Return [X, Y] of the center of cell containing provided text 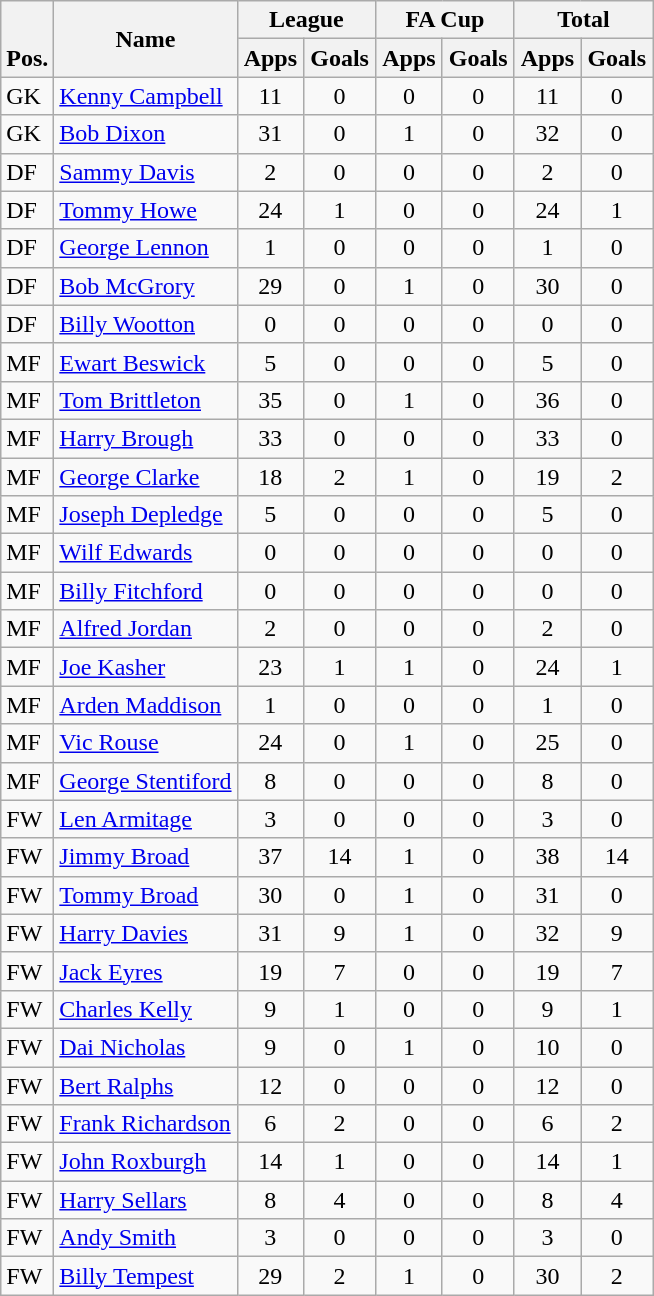
Total [584, 20]
FA Cup [446, 20]
Kenny Campbell [146, 96]
Alfred Jordan [146, 629]
Frank Richardson [146, 1124]
Tom Brittleton [146, 400]
Jimmy Broad [146, 857]
George Stentiford [146, 781]
Bert Ralphs [146, 1085]
23 [270, 667]
George Lennon [146, 248]
25 [548, 743]
Bob Dixon [146, 134]
Harry Brough [146, 438]
Tommy Broad [146, 895]
John Roxburgh [146, 1162]
Len Armitage [146, 819]
Bob McGrory [146, 286]
Joseph Depledge [146, 515]
18 [270, 477]
Jack Eyres [146, 971]
Name [146, 39]
League [306, 20]
Wilf Edwards [146, 553]
Sammy Davis [146, 172]
Harry Davies [146, 933]
10 [548, 1047]
Billy Fitchford [146, 591]
35 [270, 400]
Vic Rouse [146, 743]
38 [548, 857]
Pos. [28, 39]
Joe Kasher [146, 667]
Harry Sellars [146, 1200]
Ewart Beswick [146, 362]
36 [548, 400]
Andy Smith [146, 1238]
Tommy Howe [146, 210]
Dai Nicholas [146, 1047]
Arden Maddison [146, 705]
37 [270, 857]
Billy Wootton [146, 324]
George Clarke [146, 477]
Charles Kelly [146, 1009]
Billy Tempest [146, 1276]
